Extract the [X, Y] coordinate from the center of the cell holding the provided text.  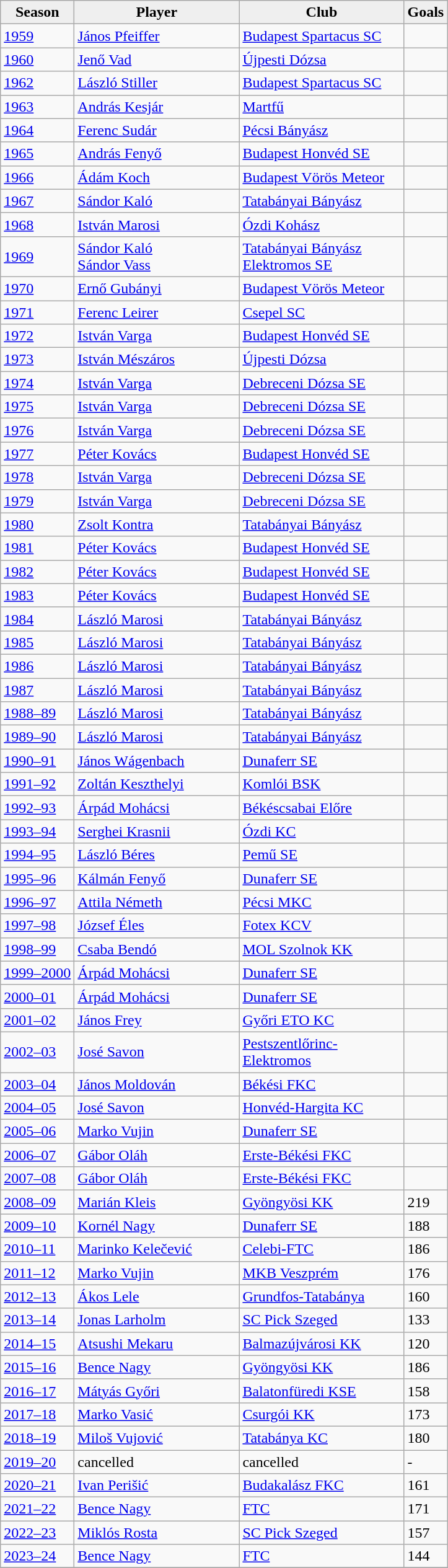
Pécsi Bányász [322, 130]
Marko Vasić [157, 1414]
Miloš Vujović [157, 1438]
Balatonfüredi KSE [322, 1391]
157 [426, 1533]
1969 [37, 257]
2019–20 [37, 1461]
Csepel SC [322, 312]
1971 [37, 312]
Tatabánya KC [322, 1438]
158 [426, 1391]
Zoltán Keszthelyi [157, 784]
Ádám Koch [157, 177]
1964 [37, 130]
Békési FKC [322, 1084]
1996–97 [37, 902]
1984 [37, 619]
2004–05 [37, 1108]
1962 [37, 83]
Sándor Kaló [157, 201]
2021–22 [37, 1509]
Season [37, 12]
Pécsi MKC [322, 902]
Player [157, 12]
Ernő Gubányi [157, 288]
1980 [37, 525]
Kornél Nagy [157, 1226]
Goals [426, 12]
1965 [37, 154]
2007–08 [37, 1179]
1983 [37, 595]
173 [426, 1414]
Jenő Vad [157, 60]
1998–99 [37, 949]
1986 [37, 666]
2014–15 [37, 1344]
2009–10 [37, 1226]
171 [426, 1509]
Marián Kleis [157, 1202]
1973 [37, 360]
István Marosi [157, 224]
Marinko Kelečević [157, 1249]
- [426, 1461]
1959 [37, 36]
Kálmán Fenyő [157, 879]
2016–17 [37, 1391]
144 [426, 1556]
1987 [37, 690]
Zsolt Kontra [157, 525]
Martfű [322, 107]
2023–24 [37, 1556]
1963 [37, 107]
2008–09 [37, 1202]
1994–95 [37, 855]
1981 [37, 548]
János Frey [157, 1020]
Grundfos-Tatabánya [322, 1296]
2010–11 [37, 1249]
1966 [37, 177]
1993–94 [37, 831]
Pestszentlőrinc-Elektromos [322, 1052]
Ózdi Kohász [322, 224]
1991–92 [37, 784]
Ferenc Leirer [157, 312]
1975 [37, 407]
László Stiller [157, 83]
188 [426, 1226]
1972 [37, 336]
1995–96 [37, 879]
2000–01 [37, 996]
András Kesjár [157, 107]
József Éles [157, 926]
1997–98 [37, 926]
180 [426, 1438]
2020–21 [37, 1486]
1974 [37, 383]
Békéscsabai Előre [322, 808]
Budakalász FKC [322, 1486]
1990–91 [37, 761]
2003–04 [37, 1084]
Ivan Perišić [157, 1486]
Honvéd-Hargita KC [322, 1108]
János Moldován [157, 1084]
1982 [37, 572]
2012–13 [37, 1296]
Sándor Kaló Sándor Vass [157, 257]
Club [322, 12]
Attila Németh [157, 902]
2022–23 [37, 1533]
161 [426, 1486]
Ózdi KC [322, 831]
Serghei Krasnii [157, 831]
1992–93 [37, 808]
Csurgói KK [322, 1414]
160 [426, 1296]
Ákos Lele [157, 1296]
1985 [37, 642]
1999–2000 [37, 973]
Csaba Bendó [157, 949]
2002–03 [37, 1052]
Celebi-FTC [322, 1249]
219 [426, 1202]
Ferenc Sudár [157, 130]
Komlói BSK [322, 784]
1979 [37, 501]
András Fenyő [157, 154]
2011–12 [37, 1273]
Tatabányai BányászElektromos SE [322, 257]
Atsushi Mekaru [157, 1344]
2015–16 [37, 1367]
István Mészáros [157, 360]
2018–19 [37, 1438]
Mátyás Győri [157, 1391]
1960 [37, 60]
120 [426, 1344]
2005–06 [37, 1132]
1967 [37, 201]
Miklós Rosta [157, 1533]
1976 [37, 430]
1970 [37, 288]
Győri ETO KC [322, 1020]
1978 [37, 477]
2017–18 [37, 1414]
Balmazújvárosi KK [322, 1344]
2006–07 [37, 1155]
1989–90 [37, 737]
2013–14 [37, 1320]
MKB Veszprém [322, 1273]
János Wágenbach [157, 761]
1968 [37, 224]
2001–02 [37, 1020]
János Pfeiffer [157, 36]
MOL Szolnok KK [322, 949]
László Béres [157, 855]
Fotex KCV [322, 926]
Jonas Larholm [157, 1320]
Pemű SE [322, 855]
1977 [37, 454]
1988–89 [37, 714]
133 [426, 1320]
176 [426, 1273]
